Search for the cell housing the specified text and yield its (x, y) center coordinate. 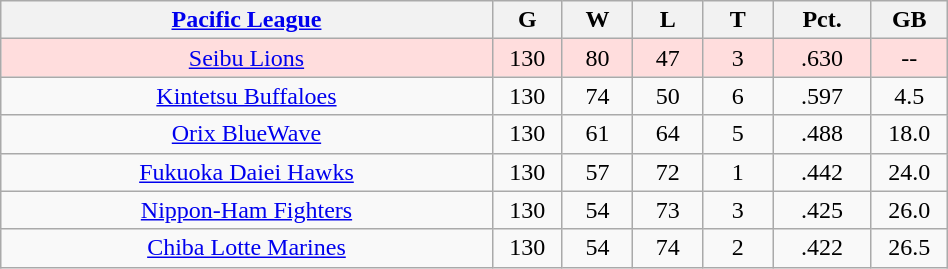
80 (597, 58)
64 (668, 134)
Orix BlueWave (246, 134)
57 (597, 172)
W (597, 20)
2 (738, 248)
.442 (822, 172)
72 (668, 172)
61 (597, 134)
26.5 (909, 248)
T (738, 20)
4.5 (909, 96)
47 (668, 58)
18.0 (909, 134)
26.0 (909, 210)
6 (738, 96)
1 (738, 172)
.630 (822, 58)
.425 (822, 210)
Seibu Lions (246, 58)
G (527, 20)
Kintetsu Buffaloes (246, 96)
73 (668, 210)
Pct. (822, 20)
Chiba Lotte Marines (246, 248)
.597 (822, 96)
Fukuoka Daiei Hawks (246, 172)
L (668, 20)
.422 (822, 248)
Pacific League (246, 20)
50 (668, 96)
Nippon-Ham Fighters (246, 210)
GB (909, 20)
24.0 (909, 172)
-- (909, 58)
5 (738, 134)
.488 (822, 134)
